Output the (x, y) coordinate of the center of the cell containing the given text.  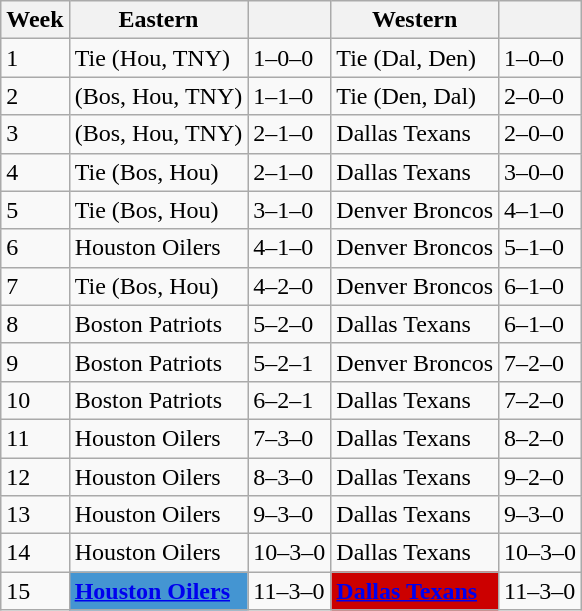
Week (35, 20)
5 (35, 210)
3–1–0 (290, 210)
6–2–1 (290, 400)
4–2–0 (290, 286)
8–3–0 (290, 477)
7–3–0 (290, 438)
Western (415, 20)
Tie (Hou, TNY) (158, 58)
Eastern (158, 20)
9 (35, 362)
10 (35, 400)
1 (35, 58)
5–2–0 (290, 324)
Tie (Dal, Den) (415, 58)
11 (35, 438)
6 (35, 248)
3 (35, 134)
7 (35, 286)
9–2–0 (540, 477)
2 (35, 96)
5–1–0 (540, 248)
4 (35, 172)
5–2–1 (290, 362)
8–2–0 (540, 438)
14 (35, 553)
Tie (Den, Dal) (415, 96)
15 (35, 591)
1–1–0 (290, 96)
12 (35, 477)
8 (35, 324)
3–0–0 (540, 172)
13 (35, 515)
